Identify which cell holds the provided text, then report its (x, y) central coordinate. 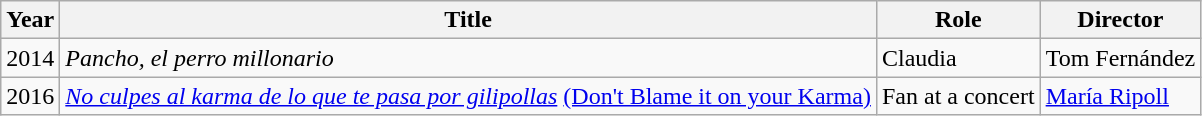
Claudia (958, 58)
No culpes al karma de lo que te pasa por gilipollas (Don't Blame it on your Karma) (468, 96)
María Ripoll (1120, 96)
Title (468, 20)
Director (1120, 20)
Role (958, 20)
Tom Fernández (1120, 58)
2016 (30, 96)
2014 (30, 58)
Fan at a concert (958, 96)
Year (30, 20)
Pancho, el perro millonario (468, 58)
